Determine the (X, Y) coordinate at the center of the cell enclosing the given text.  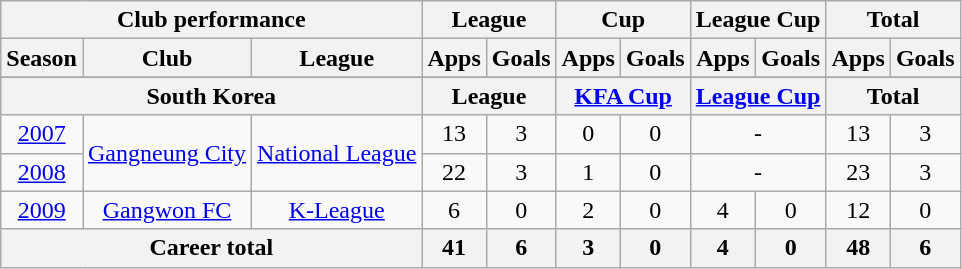
Career total (212, 248)
22 (454, 172)
K-League (337, 210)
41 (454, 248)
Gangwon FC (166, 210)
2 (588, 210)
Season (42, 58)
National League (337, 153)
Gangneung City (166, 153)
Club performance (212, 20)
Club (166, 58)
2008 (42, 172)
1 (588, 172)
KFA Cup (623, 96)
12 (858, 210)
South Korea (212, 96)
2007 (42, 134)
Cup (623, 20)
2009 (42, 210)
48 (858, 248)
23 (858, 172)
